Capture the cell that displays the provided text and extract its [x, y] central coordinate. 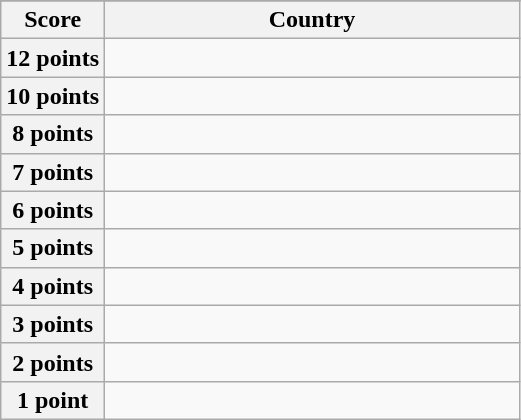
Country [312, 20]
7 points [53, 172]
12 points [53, 58]
Score [53, 20]
10 points [53, 96]
6 points [53, 210]
8 points [53, 134]
1 point [53, 400]
4 points [53, 286]
5 points [53, 248]
2 points [53, 362]
3 points [53, 324]
